Identify which cell holds the provided text, then report its (X, Y) central coordinate. 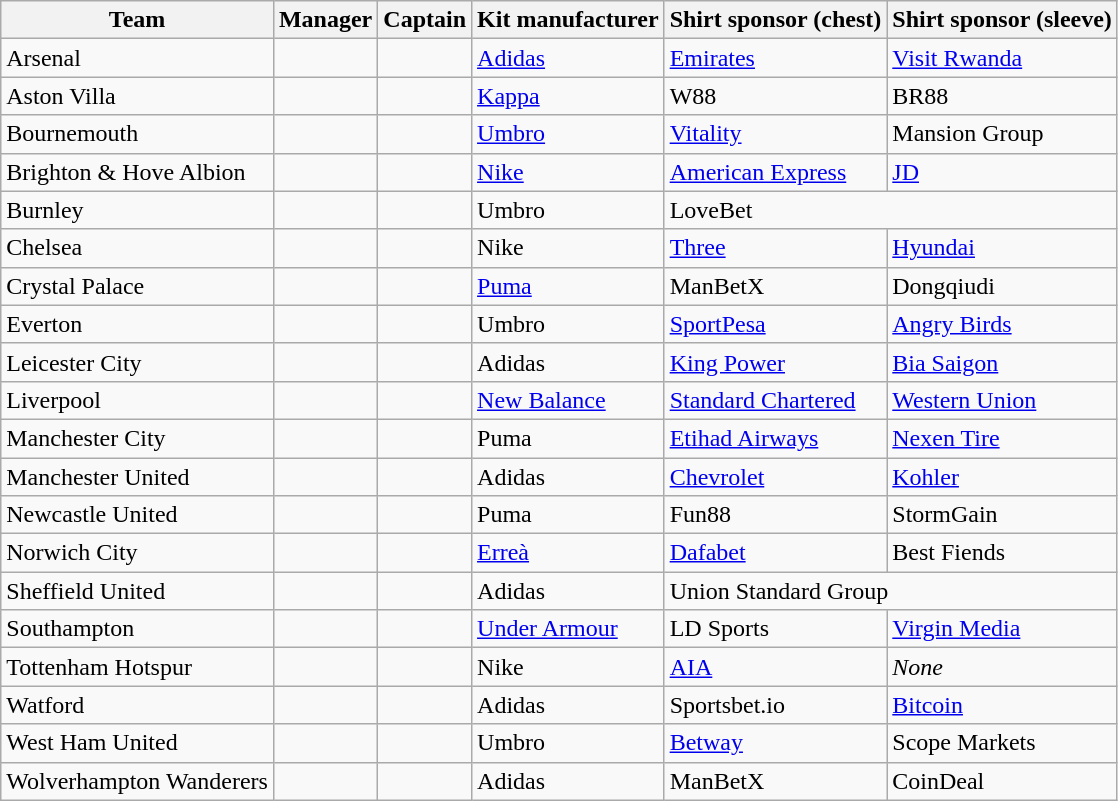
Betway (776, 743)
JD (1002, 172)
Kappa (568, 96)
American Express (776, 172)
Shirt sponsor (sleeve) (1002, 20)
Three (776, 248)
Brighton & Hove Albion (138, 172)
Captain (425, 20)
Etihad Airways (776, 438)
Aston Villa (138, 96)
Bournemouth (138, 134)
LoveBet (890, 210)
Everton (138, 324)
Erreà (568, 553)
Manager (325, 20)
Wolverhampton Wanderers (138, 781)
Burnley (138, 210)
Arsenal (138, 58)
Scope Markets (1002, 743)
Angry Birds (1002, 324)
Bia Saigon (1002, 362)
None (1002, 667)
Mansion Group (1002, 134)
Hyundai (1002, 248)
Shirt sponsor (chest) (776, 20)
Standard Chartered (776, 400)
StormGain (1002, 515)
W88 (776, 96)
AIA (776, 667)
King Power (776, 362)
Liverpool (138, 400)
Tottenham Hotspur (138, 667)
Leicester City (138, 362)
Dafabet (776, 553)
Sheffield United (138, 591)
Visit Rwanda (1002, 58)
SportPesa (776, 324)
Kit manufacturer (568, 20)
Southampton (138, 629)
Under Armour (568, 629)
Nexen Tire (1002, 438)
CoinDeal (1002, 781)
Emirates (776, 58)
Team (138, 20)
West Ham United (138, 743)
Bitcoin (1002, 705)
Virgin Media (1002, 629)
Manchester United (138, 477)
Chelsea (138, 248)
Union Standard Group (890, 591)
BR88 (1002, 96)
Western Union (1002, 400)
Fun88 (776, 515)
Crystal Palace (138, 286)
Norwich City (138, 553)
Watford (138, 705)
Sportsbet.io (776, 705)
New Balance (568, 400)
Vitality (776, 134)
LD Sports (776, 629)
Manchester City (138, 438)
Newcastle United (138, 515)
Kohler (1002, 477)
Dongqiudi (1002, 286)
Best Fiends (1002, 553)
Chevrolet (776, 477)
